Provide the (x, y) coordinate of the cell's center where the given text is located.  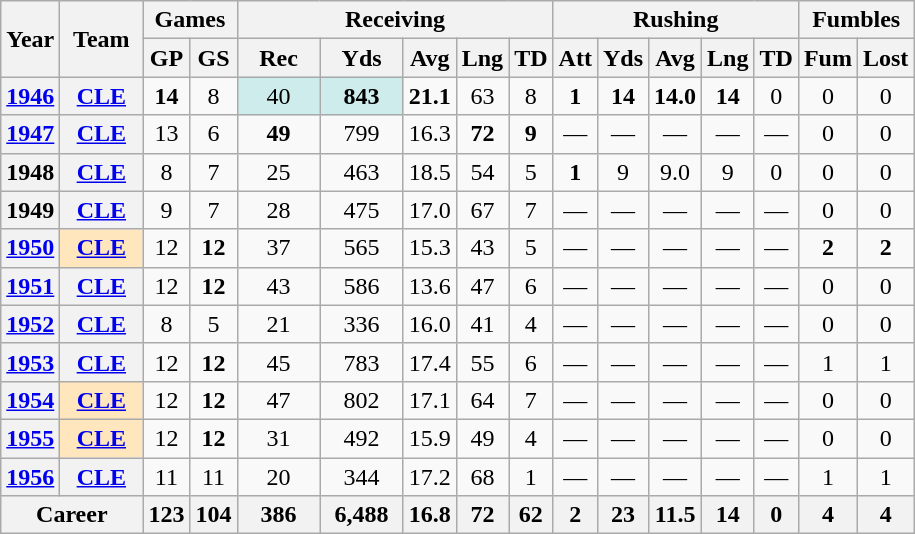
21.1 (430, 96)
799 (362, 134)
9.0 (676, 172)
123 (166, 515)
GS (214, 58)
11.5 (676, 515)
17.1 (430, 400)
17.4 (430, 362)
62 (531, 515)
1955 (30, 438)
28 (278, 210)
843 (362, 96)
Year (30, 39)
1950 (30, 248)
16.3 (430, 134)
565 (362, 248)
1949 (30, 210)
1956 (30, 477)
17.0 (430, 210)
41 (482, 324)
54 (482, 172)
68 (482, 477)
386 (278, 515)
344 (362, 477)
64 (482, 400)
1953 (30, 362)
40 (278, 96)
586 (362, 286)
783 (362, 362)
1948 (30, 172)
15.3 (430, 248)
63 (482, 96)
55 (482, 362)
Team (102, 39)
GP (166, 58)
Fum (828, 58)
23 (622, 515)
21 (278, 324)
Games (190, 20)
16.8 (430, 515)
Lost (885, 58)
1947 (30, 134)
Receiving (395, 20)
492 (362, 438)
17.2 (430, 477)
Career (72, 515)
20 (278, 477)
25 (278, 172)
463 (362, 172)
1954 (30, 400)
104 (214, 515)
67 (482, 210)
18.5 (430, 172)
Rec (278, 58)
1946 (30, 96)
45 (278, 362)
Rushing (676, 20)
Att (575, 58)
475 (362, 210)
14.0 (676, 96)
1951 (30, 286)
37 (278, 248)
802 (362, 400)
16.0 (430, 324)
15.9 (430, 438)
13.6 (430, 286)
13 (166, 134)
6,488 (362, 515)
31 (278, 438)
1952 (30, 324)
336 (362, 324)
Fumbles (856, 20)
